Determine the [x, y] coordinate at the center of the cell enclosing the given text.  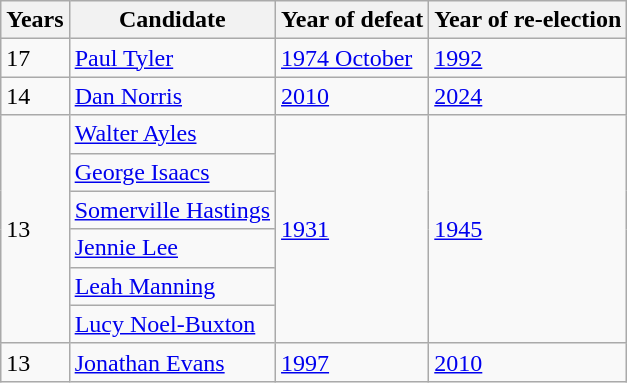
Year of defeat [352, 20]
Paul Tyler [172, 58]
Lucy Noel-Buxton [172, 324]
17 [35, 58]
Jonathan Evans [172, 362]
1945 [528, 229]
1974 October [352, 58]
Candidate [172, 20]
1992 [528, 58]
Leah Manning [172, 286]
Dan Norris [172, 96]
Years [35, 20]
2024 [528, 96]
George Isaacs [172, 172]
Walter Ayles [172, 134]
Somerville Hastings [172, 210]
Jennie Lee [172, 248]
Year of re-election [528, 20]
1931 [352, 229]
14 [35, 96]
1997 [352, 362]
